Determine the (x, y) coordinate at the center of the cell enclosing the given text.  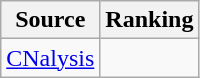
Source (50, 20)
Ranking (150, 20)
CNalysis (50, 58)
